Return the [x, y] coordinate for the center point of the cell that contains the specified text.  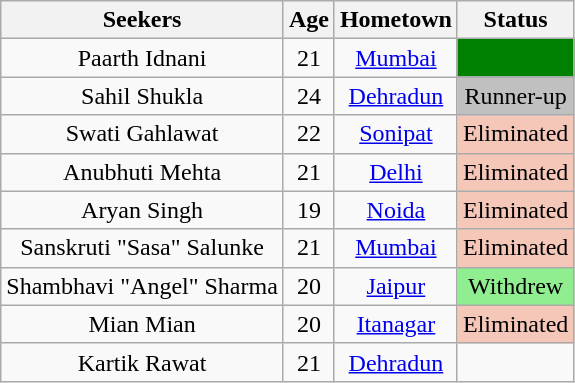
Noida [396, 210]
Paarth Idnani [142, 58]
22 [308, 134]
Swati Gahlawat [142, 134]
Sanskruti "Sasa" Salunke [142, 248]
Anubhuti Mehta [142, 172]
Status [515, 20]
Sahil Shukla [142, 96]
Shambhavi "Angel" Sharma [142, 286]
Withdrew [515, 286]
Runner-up [515, 96]
Sonipat [396, 134]
Mian Mian [142, 324]
Itanagar [396, 324]
Seekers [142, 20]
24 [308, 96]
Hometown [396, 20]
19 [308, 210]
Aryan Singh [142, 210]
Delhi [396, 172]
Jaipur [396, 286]
Age [308, 20]
Kartik Rawat [142, 362]
